For the text-containing cell, return its midpoint in [X, Y] coordinate format. 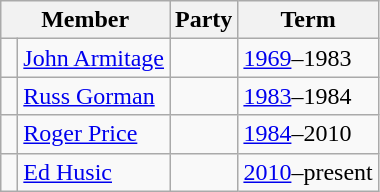
John Armitage [94, 58]
1983–1984 [308, 96]
Term [308, 20]
Party [204, 20]
Russ Gorman [94, 96]
Roger Price [94, 134]
Member [86, 20]
2010–present [308, 172]
1984–2010 [308, 134]
Ed Husic [94, 172]
1969–1983 [308, 58]
